Locate the cell with the specified text and output its (X, Y) center coordinate. 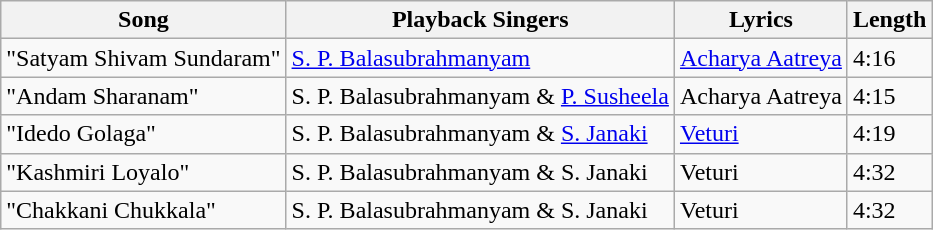
4:16 (889, 58)
4:19 (889, 134)
"Chakkani Chukkala" (144, 210)
Song (144, 20)
Length (889, 20)
"Idedo Golaga" (144, 134)
"Andam Sharanam" (144, 96)
4:15 (889, 96)
"Satyam Shivam Sundaram" (144, 58)
Lyrics (760, 20)
S. P. Balasubrahmanyam & P. Susheela (480, 96)
S. P. Balasubrahmanyam (480, 58)
Playback Singers (480, 20)
"Kashmiri Loyalo" (144, 172)
